Detect which cell encompasses the target text, then output its (X, Y) center coordinate. 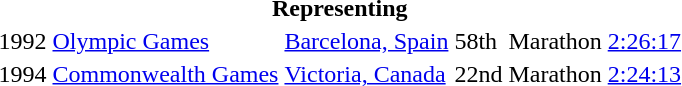
Olympic Games (166, 41)
2:26:17 (644, 41)
58th (478, 41)
Barcelona, Spain (366, 41)
Marathon (555, 41)
